From the cell containing the given text, extract its center point as [x, y] coordinate. 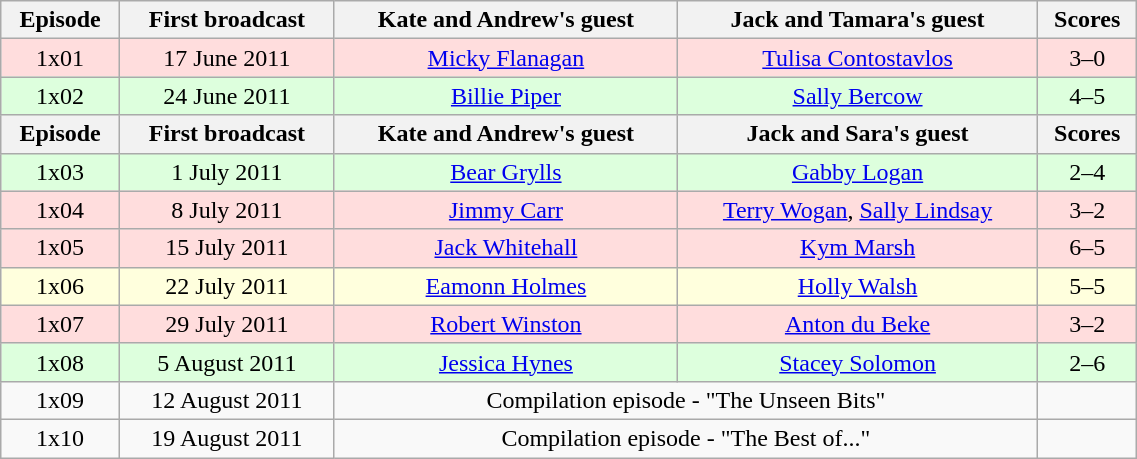
Jack and Sara's guest [858, 134]
5–5 [1088, 286]
Sally Bercow [858, 96]
1x05 [60, 248]
22 July 2011 [226, 286]
Gabby Logan [858, 172]
Billie Piper [506, 96]
1x08 [60, 362]
17 June 2011 [226, 58]
29 July 2011 [226, 324]
19 August 2011 [226, 438]
Tulisa Contostavlos [858, 58]
Compilation episode - "The Best of..." [686, 438]
Jack and Tamara's guest [858, 20]
15 July 2011 [226, 248]
5 August 2011 [226, 362]
6–5 [1088, 248]
Jimmy Carr [506, 210]
Jessica Hynes [506, 362]
Robert Winston [506, 324]
2–4 [1088, 172]
24 June 2011 [226, 96]
1x06 [60, 286]
2–6 [1088, 362]
Holly Walsh [858, 286]
1x10 [60, 438]
Jack Whitehall [506, 248]
Anton du Beke [858, 324]
1x01 [60, 58]
1x03 [60, 172]
Terry Wogan, Sally Lindsay [858, 210]
Eamonn Holmes [506, 286]
1x04 [60, 210]
1x09 [60, 400]
8 July 2011 [226, 210]
Compilation episode - "The Unseen Bits" [686, 400]
1x07 [60, 324]
Kym Marsh [858, 248]
3–0 [1088, 58]
Stacey Solomon [858, 362]
1x02 [60, 96]
12 August 2011 [226, 400]
Micky Flanagan [506, 58]
4–5 [1088, 96]
1 July 2011 [226, 172]
Bear Grylls [506, 172]
